Determine the (X, Y) coordinate at the center of the cell enclosing the given text.  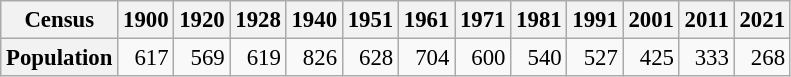
1900 (146, 20)
1961 (426, 20)
826 (314, 58)
Population (60, 58)
628 (370, 58)
1981 (539, 20)
1940 (314, 20)
540 (539, 58)
600 (483, 58)
2021 (762, 20)
1991 (595, 20)
569 (202, 58)
704 (426, 58)
2011 (706, 20)
425 (651, 58)
1951 (370, 20)
Census (60, 20)
1971 (483, 20)
527 (595, 58)
333 (706, 58)
2001 (651, 20)
1920 (202, 20)
1928 (258, 20)
268 (762, 58)
619 (258, 58)
617 (146, 58)
